Return [X, Y] of the center of cell containing provided text 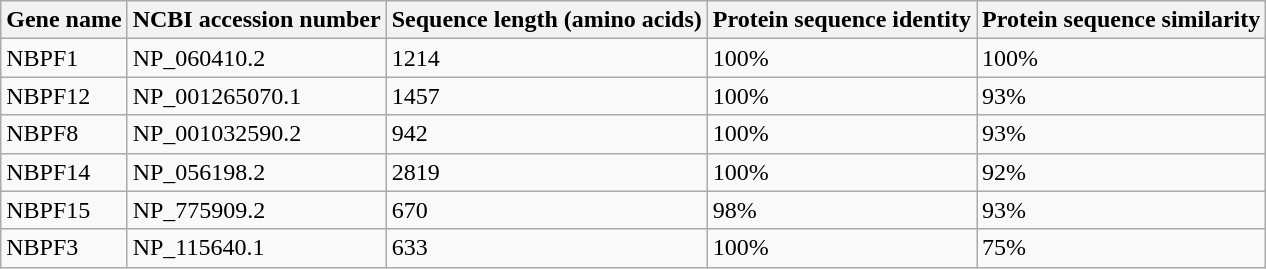
Protein sequence similarity [1122, 20]
Protein sequence identity [842, 20]
NP_001032590.2 [256, 134]
942 [546, 134]
670 [546, 210]
NBPF3 [64, 248]
98% [842, 210]
Sequence length (amino acids) [546, 20]
NCBI accession number [256, 20]
1457 [546, 96]
NP_115640.1 [256, 248]
633 [546, 248]
NBPF1 [64, 58]
2819 [546, 172]
NBPF8 [64, 134]
NP_775909.2 [256, 210]
NP_060410.2 [256, 58]
92% [1122, 172]
NBPF14 [64, 172]
NP_056198.2 [256, 172]
NBPF15 [64, 210]
1214 [546, 58]
Gene name [64, 20]
NBPF12 [64, 96]
75% [1122, 248]
NP_001265070.1 [256, 96]
